Search for the cell housing the specified text and yield its (X, Y) center coordinate. 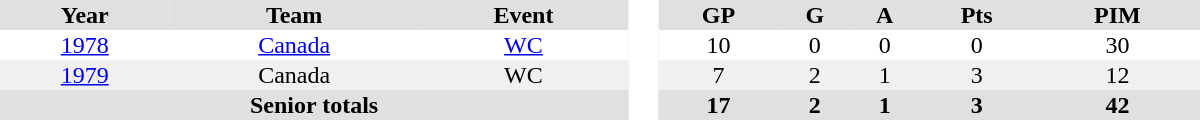
17 (718, 105)
Senior totals (314, 105)
7 (718, 75)
Year (85, 15)
A (885, 15)
12 (1118, 75)
Team (294, 15)
Event (524, 15)
Pts (976, 15)
30 (1118, 45)
G (815, 15)
GP (718, 15)
1979 (85, 75)
PIM (1118, 15)
10 (718, 45)
1978 (85, 45)
42 (1118, 105)
